Search for the cell housing the specified text and yield its (X, Y) center coordinate. 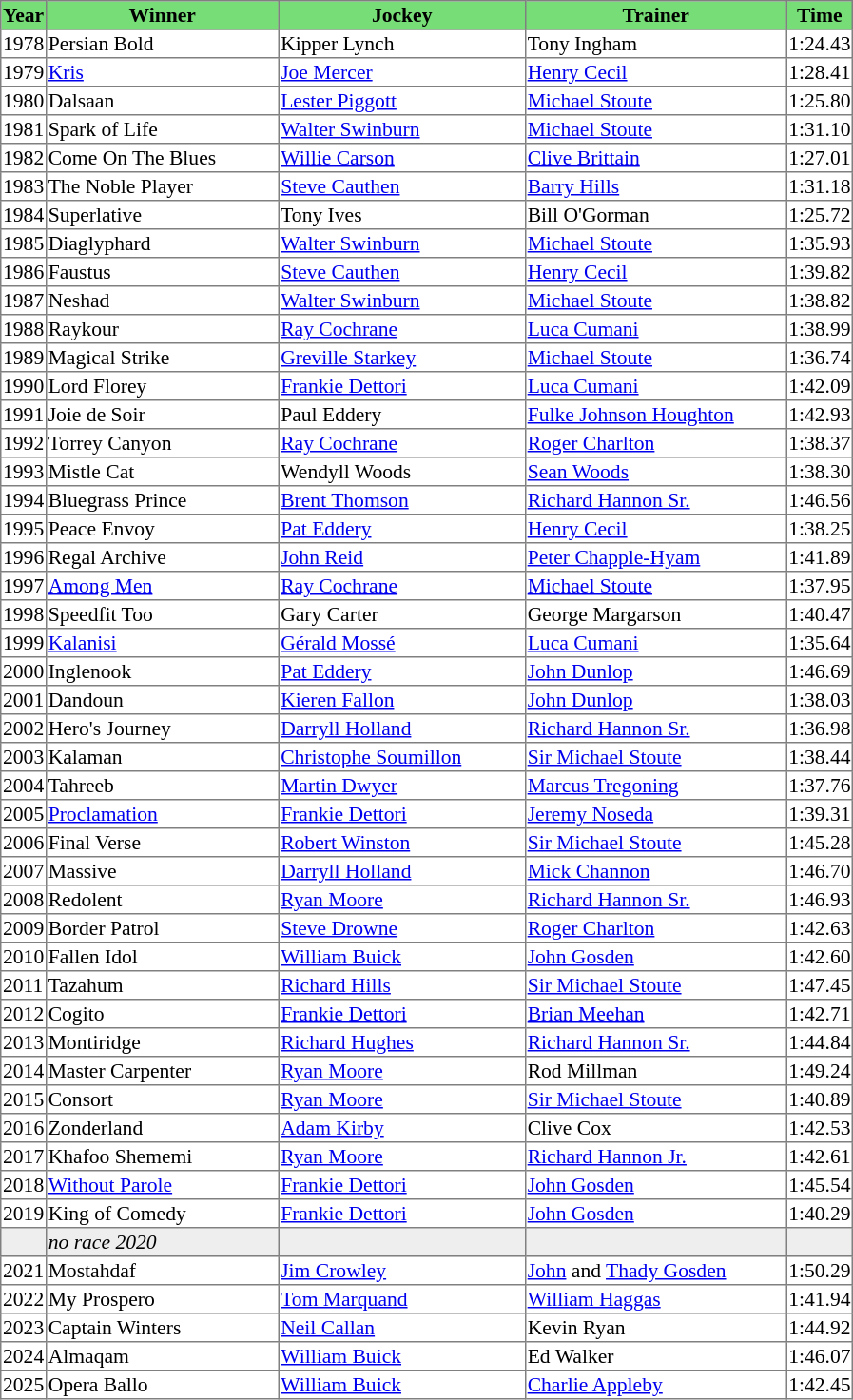
Fulke Johnson Houghton (655, 415)
John Reid (402, 557)
1:40.47 (820, 614)
1:25.80 (820, 101)
1:35.64 (820, 643)
1:49.24 (820, 1071)
Kris (162, 72)
2003 (24, 757)
1:44.92 (820, 1328)
Raykour (162, 329)
Jeremy Noseda (655, 814)
1:46.07 (820, 1356)
Massive (162, 871)
King of Comedy (162, 1214)
1:31.10 (820, 129)
2017 (24, 1157)
Winner (162, 15)
Clive Cox (655, 1128)
1:39.31 (820, 814)
1998 (24, 614)
Kalanisi (162, 643)
Come On The Blues (162, 158)
1:40.89 (820, 1099)
1:42.71 (820, 1014)
1981 (24, 129)
1:39.82 (820, 272)
1:35.93 (820, 243)
1:46.70 (820, 871)
1:42.93 (820, 415)
Zonderland (162, 1128)
Robert Winston (402, 843)
2013 (24, 1042)
1:36.74 (820, 358)
Charlie Appleby (655, 1385)
1:45.54 (820, 1185)
1999 (24, 643)
Cogito (162, 1014)
2022 (24, 1299)
Spark of Life (162, 129)
1:44.84 (820, 1042)
1:40.29 (820, 1214)
Captain Winters (162, 1328)
1990 (24, 386)
no race 2020 (162, 1242)
Tazahum (162, 985)
2018 (24, 1185)
1978 (24, 44)
Joe Mercer (402, 72)
1980 (24, 101)
Lester Piggott (402, 101)
Inglenook (162, 671)
Border Patrol (162, 928)
Kalaman (162, 757)
Hero's Journey (162, 729)
1:42.63 (820, 928)
Richard Hills (402, 985)
Marcus Tregoning (655, 786)
1:37.76 (820, 786)
1979 (24, 72)
Final Verse (162, 843)
William Haggas (655, 1299)
1:46.93 (820, 900)
Tom Marquand (402, 1299)
Mostahdaf (162, 1271)
Christophe Soumillon (402, 757)
2007 (24, 871)
2004 (24, 786)
Joie de Soir (162, 415)
2021 (24, 1271)
Richard Hughes (402, 1042)
Faustus (162, 272)
2009 (24, 928)
1:41.89 (820, 557)
1:37.95 (820, 586)
1985 (24, 243)
My Prospero (162, 1299)
Diaglyphard (162, 243)
1988 (24, 329)
George Margarson (655, 614)
1:28.41 (820, 72)
1:42.45 (820, 1385)
1:41.94 (820, 1299)
2010 (24, 957)
Bill O'Gorman (655, 215)
Fallen Idol (162, 957)
Mistle Cat (162, 472)
Master Carpenter (162, 1071)
Proclamation (162, 814)
1:38.03 (820, 700)
Speedfit Too (162, 614)
1993 (24, 472)
Dalsaan (162, 101)
Neil Callan (402, 1328)
2008 (24, 900)
1996 (24, 557)
Sean Woods (655, 472)
Tony Ives (402, 215)
Kevin Ryan (655, 1328)
Montiridge (162, 1042)
1994 (24, 500)
1:38.37 (820, 443)
2015 (24, 1099)
1:25.72 (820, 215)
The Noble Player (162, 186)
Steve Drowne (402, 928)
Wendyll Woods (402, 472)
Redolent (162, 900)
Among Men (162, 586)
1982 (24, 158)
1:46.56 (820, 500)
Jockey (402, 15)
Persian Bold (162, 44)
Clive Brittain (655, 158)
1:31.18 (820, 186)
Year (24, 15)
1:42.61 (820, 1157)
Trainer (655, 15)
1987 (24, 301)
2001 (24, 700)
Martin Dwyer (402, 786)
2019 (24, 1214)
Lord Florey (162, 386)
Bluegrass Prince (162, 500)
Opera Ballo (162, 1385)
2023 (24, 1328)
Tahreeb (162, 786)
2000 (24, 671)
1:38.82 (820, 301)
2006 (24, 843)
Paul Eddery (402, 415)
2012 (24, 1014)
2014 (24, 1071)
2016 (24, 1128)
2025 (24, 1385)
Gary Carter (402, 614)
1:36.98 (820, 729)
1:50.29 (820, 1271)
Jim Crowley (402, 1271)
Torrey Canyon (162, 443)
1997 (24, 586)
Kipper Lynch (402, 44)
Rod Millman (655, 1071)
Time (820, 15)
2024 (24, 1356)
1:27.01 (820, 158)
1984 (24, 215)
Peter Chapple-Hyam (655, 557)
Regal Archive (162, 557)
1989 (24, 358)
1:38.30 (820, 472)
John and Thady Gosden (655, 1271)
2002 (24, 729)
Peace Envoy (162, 529)
Kieren Fallon (402, 700)
1:42.09 (820, 386)
1983 (24, 186)
Dandoun (162, 700)
Barry Hills (655, 186)
Richard Hannon Jr. (655, 1157)
2005 (24, 814)
2011 (24, 985)
1995 (24, 529)
Ed Walker (655, 1356)
Willie Carson (402, 158)
Adam Kirby (402, 1128)
Brent Thomson (402, 500)
1:42.60 (820, 957)
1:38.44 (820, 757)
Superlative (162, 215)
1991 (24, 415)
1:38.25 (820, 529)
1:47.45 (820, 985)
1:45.28 (820, 843)
1:38.99 (820, 329)
Magical Strike (162, 358)
1:42.53 (820, 1128)
Greville Starkey (402, 358)
Khafoo Shememi (162, 1157)
Tony Ingham (655, 44)
Gérald Mossé (402, 643)
Without Parole (162, 1185)
Neshad (162, 301)
1986 (24, 272)
1:24.43 (820, 44)
1:46.69 (820, 671)
Mick Channon (655, 871)
Consort (162, 1099)
1992 (24, 443)
Almaqam (162, 1356)
Brian Meehan (655, 1014)
